Determine the [X, Y] coordinate at the center of the cell enclosing the given text.  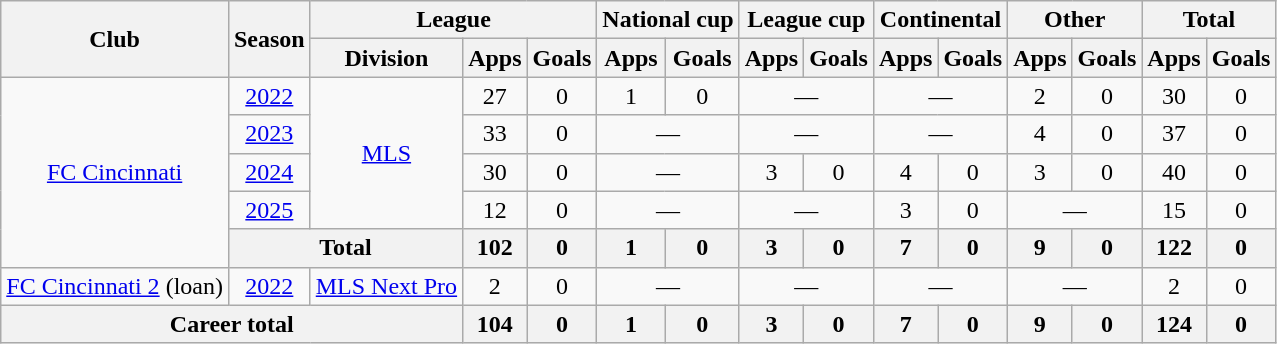
Club [115, 39]
2024 [269, 172]
League [454, 20]
122 [1174, 248]
Career total [232, 324]
FC Cincinnati [115, 172]
102 [495, 248]
40 [1174, 172]
15 [1174, 210]
12 [495, 210]
National cup [668, 20]
MLS [386, 153]
Other [1075, 20]
33 [495, 134]
2023 [269, 134]
104 [495, 324]
2025 [269, 210]
37 [1174, 134]
FC Cincinnati 2 (loan) [115, 286]
124 [1174, 324]
Division [386, 58]
League cup [806, 20]
MLS Next Pro [386, 286]
Continental [940, 20]
27 [495, 96]
Season [269, 39]
